Capture the cell that displays the provided text and extract its [X, Y] central coordinate. 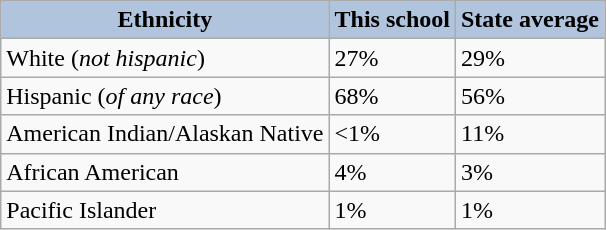
Ethnicity [165, 20]
Hispanic (of any race) [165, 96]
White (not hispanic) [165, 58]
56% [530, 96]
27% [392, 58]
3% [530, 172]
11% [530, 134]
State average [530, 20]
4% [392, 172]
29% [530, 58]
This school [392, 20]
American Indian/Alaskan Native [165, 134]
Pacific Islander [165, 210]
African American [165, 172]
<1% [392, 134]
68% [392, 96]
